Scan for the cell matching the given text and deliver its (x, y) coordinate at center. 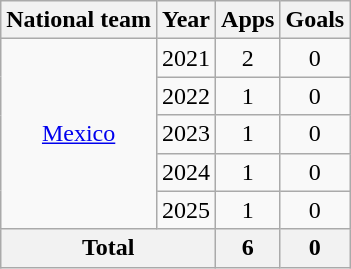
National team (79, 20)
2024 (186, 172)
Year (186, 20)
Goals (315, 20)
2021 (186, 58)
Mexico (79, 134)
2025 (186, 210)
2022 (186, 96)
Total (108, 248)
2023 (186, 134)
6 (248, 248)
Apps (248, 20)
2 (248, 58)
